From the cell containing the given text, extract its center point as (X, Y) coordinate. 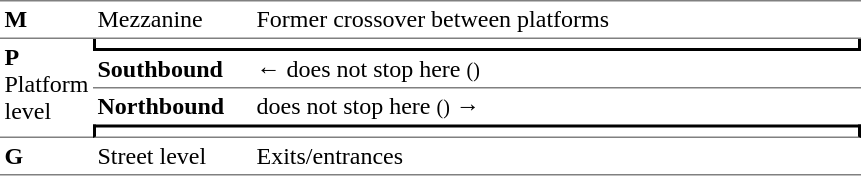
Southbound (172, 69)
Exits/entrances (556, 157)
Mezzanine (172, 20)
Northbound (172, 106)
G (46, 157)
Street level (172, 157)
PPlatform level (46, 88)
M (46, 20)
does not stop here () → (556, 106)
← does not stop here () (556, 69)
Former crossover between platforms (556, 20)
